Output the [x, y] coordinate of the center of the cell containing the given text.  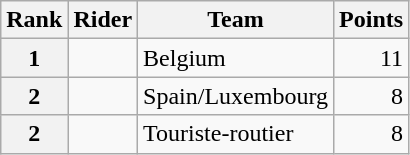
Belgium [236, 58]
Rank [34, 20]
Points [372, 20]
Touriste-routier [236, 134]
11 [372, 58]
Rider [103, 20]
1 [34, 58]
Spain/Luxembourg [236, 96]
Team [236, 20]
